Capture the cell that displays the provided text and extract its [X, Y] central coordinate. 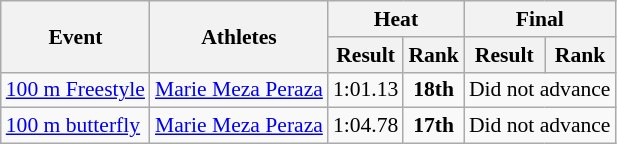
18th [434, 90]
17th [434, 126]
Athletes [239, 36]
1:04.78 [366, 126]
Heat [396, 19]
100 m butterfly [76, 126]
1:01.13 [366, 90]
100 m Freestyle [76, 90]
Event [76, 36]
Final [540, 19]
